Capture the cell that displays the provided text and extract its [x, y] central coordinate. 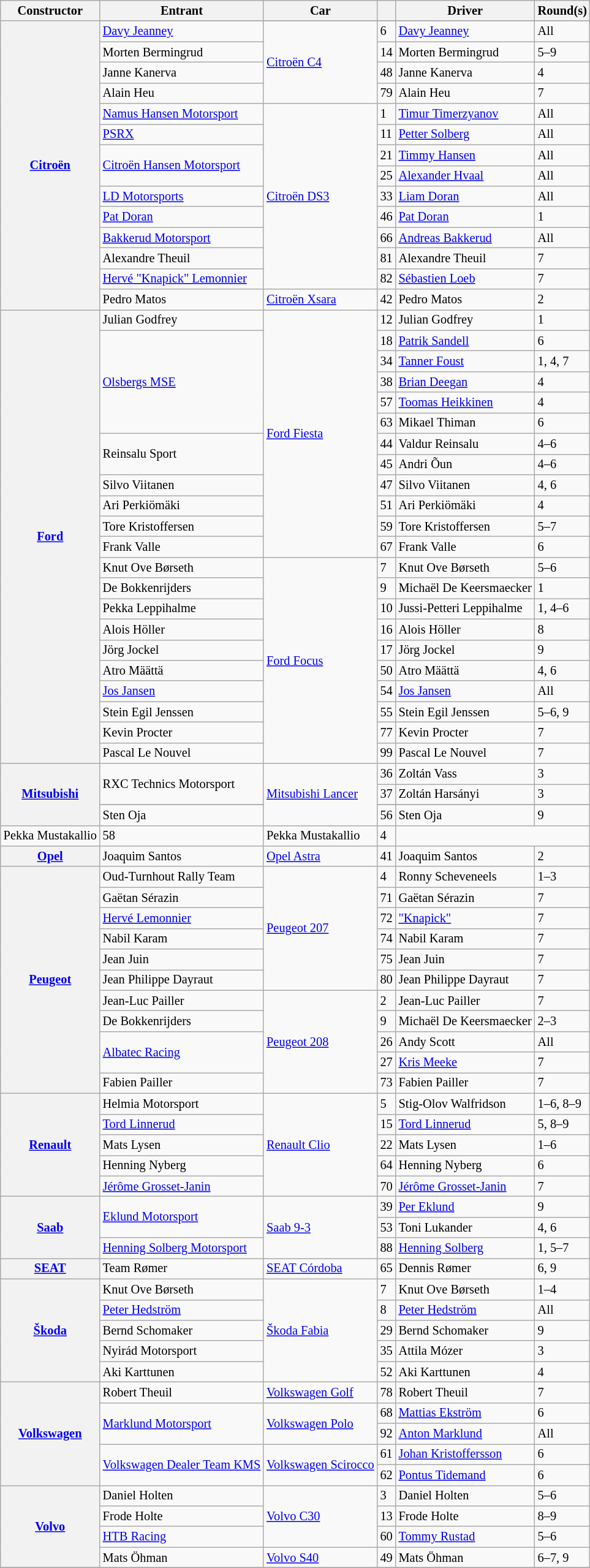
RXC Technics Motorsport [181, 784]
Zoltán Harsányi [466, 794]
PSRX [181, 134]
Opel Astra [320, 856]
Oud-Turnhout Rally Team [181, 877]
Tommy Rustad [466, 1537]
36 [387, 774]
Timur Timerzyanov [466, 114]
Volkswagen Golf [320, 1392]
Opel [50, 856]
Johan Kristoffersson [466, 1454]
Andy Scott [466, 1042]
11 [387, 134]
Mitsubishi [50, 794]
Toni Lukander [466, 1227]
55 [387, 712]
68 [387, 1413]
1–4 [562, 1289]
10 [387, 608]
Anton Marklund [466, 1434]
12 [387, 320]
Mikael Thiman [466, 423]
Bakkerud Motorsport [181, 238]
Peugeot 207 [320, 928]
HTB Racing [181, 1537]
29 [387, 1330]
27 [387, 1062]
66 [387, 238]
Henning Solberg Motorsport [181, 1248]
59 [387, 526]
Pontus Tidemand [466, 1475]
67 [387, 547]
Patrik Sandell [466, 341]
Tanner Foust [466, 361]
Škoda Fabia [320, 1330]
Andri Õun [466, 464]
61 [387, 1454]
71 [387, 898]
Škoda [50, 1330]
35 [387, 1351]
Ford Focus [320, 661]
17 [387, 650]
Reinsalu Sport [181, 453]
Timmy Hansen [466, 155]
80 [387, 980]
26 [387, 1042]
34 [387, 361]
1–3 [562, 877]
Toomas Heikkinen [466, 403]
Ford Fiesta [320, 433]
8–9 [562, 1516]
Nyirád Motorsport [181, 1351]
74 [387, 939]
Volkswagen Dealer Team KMS [181, 1464]
Mattias Ekström [466, 1413]
21 [387, 155]
Volvo [50, 1527]
Helmia Motorsport [181, 1104]
18 [387, 341]
92 [387, 1434]
5–9 [562, 52]
Peugeot 208 [320, 1042]
Pekka Leppihalme [181, 608]
1, 5–7 [562, 1248]
Entrant [181, 10]
Stig-Olov Walfridson [466, 1104]
Car [320, 10]
Saab 9-3 [320, 1227]
44 [387, 444]
Citroën C4 [320, 62]
Alexander Hvaal [466, 176]
Henning Solberg [466, 1248]
53 [387, 1227]
Constructor [50, 10]
49 [387, 1558]
38 [387, 382]
50 [387, 670]
5–7 [562, 526]
25 [387, 176]
22 [387, 1145]
Andreas Bakkerud [466, 238]
5–6, 9 [562, 712]
Olsbergs MSE [181, 382]
15 [387, 1124]
Ronny Scheveneels [466, 877]
14 [387, 52]
13 [387, 1516]
37 [387, 794]
Hervé Lemonnier [181, 918]
1, 4–6 [562, 608]
73 [387, 1083]
64 [387, 1165]
75 [387, 960]
Renault [50, 1145]
Per Eklund [466, 1206]
82 [387, 279]
Mitsubishi Lancer [320, 794]
Sébastien Loeb [466, 279]
Team Rømer [181, 1268]
33 [387, 196]
Zoltán Vass [466, 774]
51 [387, 506]
Citroën Xsara [320, 300]
Driver [466, 10]
72 [387, 918]
60 [387, 1537]
SEAT Córdoba [320, 1268]
54 [387, 691]
Kris Meeke [466, 1062]
Volvo S40 [320, 1558]
Valdur Reinsalu [466, 444]
39 [387, 1206]
SEAT [50, 1268]
42 [387, 300]
Namus Hansen Motorsport [181, 114]
63 [387, 423]
LD Motorsports [181, 196]
77 [387, 732]
1–6, 8–9 [562, 1104]
Brian Deegan [466, 382]
Attila Mózer [466, 1351]
78 [387, 1392]
Dennis Rømer [466, 1268]
6–7, 9 [562, 1558]
5 [387, 1104]
Citroën Hansen Motorsport [181, 165]
Citroën DS3 [320, 196]
65 [387, 1268]
56 [387, 815]
52 [387, 1372]
88 [387, 1248]
57 [387, 403]
Ford [50, 536]
Citroën [50, 165]
2–3 [562, 1021]
45 [387, 464]
70 [387, 1186]
48 [387, 72]
Round(s) [562, 10]
16 [387, 629]
Hervé "Knapick" Lemonnier [181, 279]
Petter Solberg [466, 134]
58 [181, 836]
62 [387, 1475]
6, 9 [562, 1268]
Liam Doran [466, 196]
Saab [50, 1227]
Volvo C30 [320, 1516]
1–6 [562, 1145]
41 [387, 856]
Albatec Racing [181, 1051]
99 [387, 753]
Eklund Motorsport [181, 1217]
47 [387, 485]
81 [387, 258]
"Knapick" [466, 918]
Marklund Motorsport [181, 1423]
Volkswagen Scirocco [320, 1464]
1, 4, 7 [562, 361]
Volkswagen [50, 1433]
79 [387, 93]
Jussi-Petteri Leppihalme [466, 608]
Volkswagen Polo [320, 1423]
5, 8–9 [562, 1124]
46 [387, 217]
Peugeot [50, 980]
Renault Clio [320, 1145]
